Locate the cell with the specified text and output its [X, Y] center coordinate. 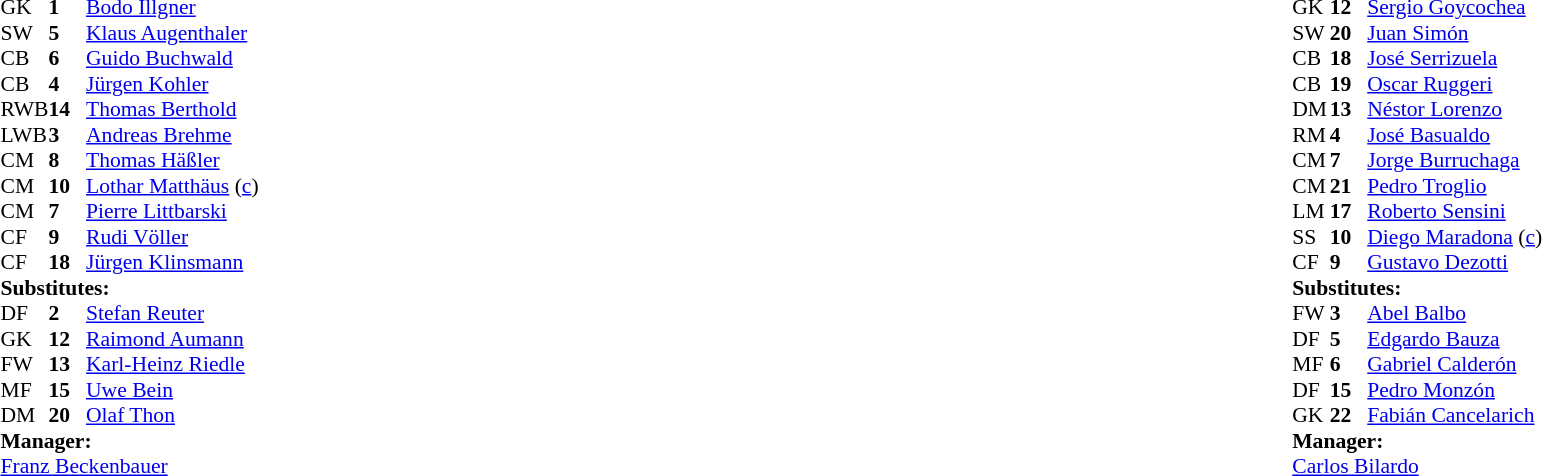
Jürgen Klinsmann [172, 263]
LM [1311, 211]
8 [67, 161]
Karl-Heinz Riedle [172, 365]
Uwe Bein [172, 390]
Roberto Sensini [1454, 211]
Thomas Berthold [172, 109]
José Serrizuela [1454, 59]
14 [67, 109]
RWB [24, 109]
Néstor Lorenzo [1454, 109]
Juan Simón [1454, 33]
Andreas Brehme [172, 135]
17 [1349, 211]
José Basualdo [1454, 135]
Gabriel Calderón [1454, 365]
LWB [24, 135]
Thomas Häßler [172, 161]
SS [1311, 237]
Diego Maradona (c) [1454, 237]
21 [1349, 186]
Stefan Reuter [172, 313]
Abel Balbo [1454, 313]
Pedro Monzón [1454, 390]
Gustavo Dezotti [1454, 263]
RM [1311, 135]
Rudi Völler [172, 237]
12 [67, 339]
Oscar Ruggeri [1454, 84]
Raimond Aumann [172, 339]
Jürgen Kohler [172, 84]
19 [1349, 84]
Lothar Matthäus (c) [172, 186]
Klaus Augenthaler [172, 33]
Jorge Burruchaga [1454, 161]
Edgardo Bauza [1454, 339]
Guido Buchwald [172, 59]
Olaf Thon [172, 415]
Pedro Troglio [1454, 186]
2 [67, 313]
Fabián Cancelarich [1454, 415]
22 [1349, 415]
Pierre Littbarski [172, 211]
